Detect which cell encompasses the target text, then output its [X, Y] center coordinate. 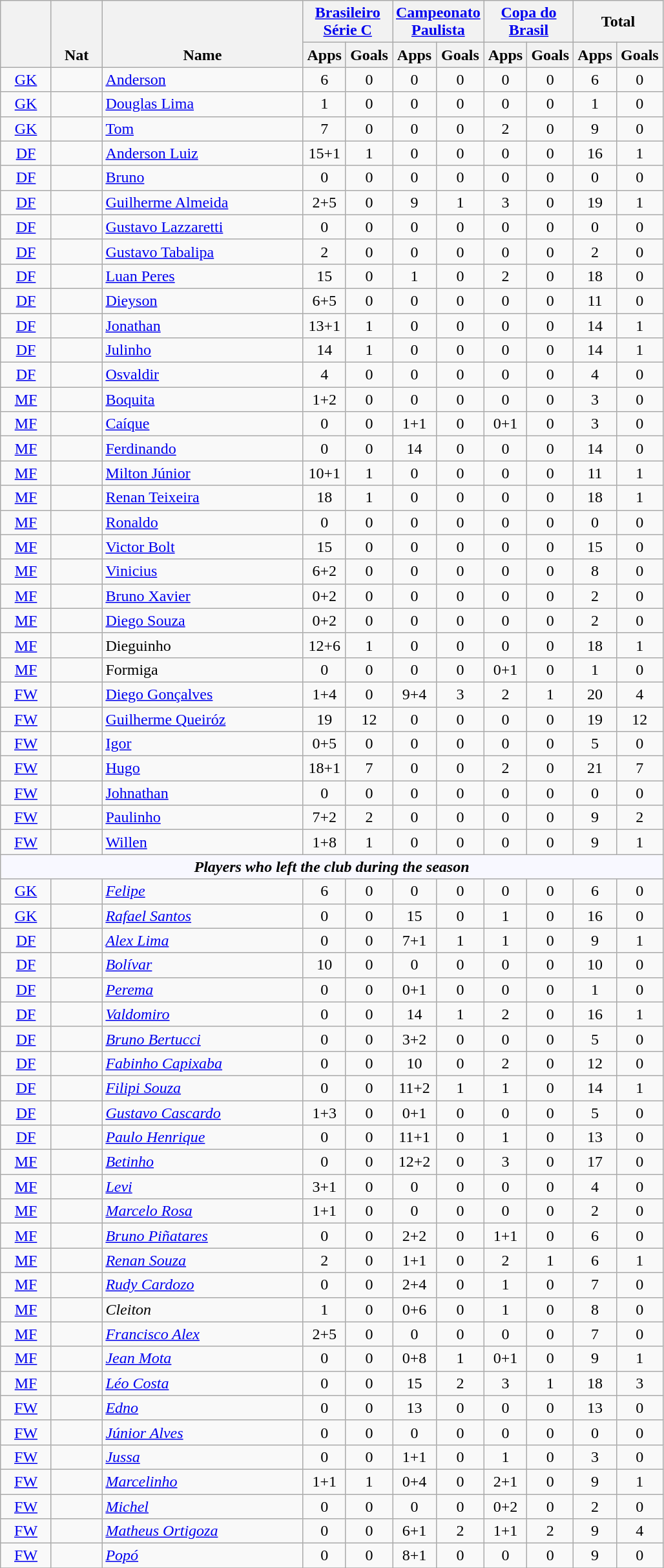
Filipi Souza [203, 1088]
6+2 [324, 571]
7+1 [415, 940]
Marcelo Rosa [203, 1211]
Anderson [203, 79]
Betinho [203, 1162]
Gustavo Cascardo [203, 1112]
Perema [203, 990]
Douglas Lima [203, 104]
Anderson Luiz [203, 153]
Paulo Henrique [203, 1138]
2+4 [415, 1285]
Bruno Bertucci [203, 1039]
10+1 [324, 473]
Julinho [203, 350]
Paulinho [203, 818]
Edno [203, 1408]
Alex Lima [203, 940]
0+8 [415, 1359]
11+1 [415, 1138]
Osvaldir [203, 375]
Dieguinho [203, 645]
Dieyson [203, 301]
Léo Costa [203, 1383]
Name [203, 34]
Brasileiro Série C [348, 22]
Copa do Brasil [528, 22]
20 [596, 694]
Caíque [203, 424]
Ferdinando [203, 449]
Fabinho Capixaba [203, 1063]
Players who left the club during the season [332, 867]
1+3 [324, 1112]
17 [596, 1162]
Nat [76, 34]
Bruno Xavier [203, 596]
Bolívar [203, 965]
Boquita [203, 399]
0+4 [415, 1481]
Victor Bolt [203, 547]
Cleiton [203, 1309]
Renan Teixeira [203, 498]
Vinicius [203, 571]
Rudy Cardozo [203, 1285]
12+6 [324, 645]
Johnathan [203, 793]
Jean Mota [203, 1359]
12+2 [415, 1162]
Júnior Alves [203, 1432]
0+6 [415, 1309]
15+1 [324, 153]
Michel [203, 1507]
Total [619, 22]
6+5 [324, 301]
Marcelinho [203, 1481]
Jonathan [203, 325]
Campeonato Paulista [439, 22]
Diego Souza [203, 620]
Willen [203, 842]
Renan Souza [203, 1260]
1+8 [324, 842]
Francisco Alex [203, 1334]
3+1 [324, 1187]
Milton Júnior [203, 473]
Igor [203, 744]
Guilherme Almeida [203, 202]
3+2 [415, 1039]
Bruno Piñatares [203, 1236]
Matheus Ortigoza [203, 1531]
1+4 [324, 694]
Formiga [203, 670]
11+2 [415, 1088]
13+1 [324, 325]
0+5 [324, 744]
Tom [203, 129]
Jussa [203, 1457]
Ronaldo [203, 522]
1+2 [324, 399]
18+1 [324, 768]
Valdomiro [203, 1014]
8+1 [415, 1556]
Levi [203, 1187]
Guilherme Queiróz [203, 719]
9+4 [415, 694]
Luan Peres [203, 276]
2+1 [505, 1481]
Diego Gonçalves [203, 694]
Felipe [203, 891]
Bruno [203, 178]
Rafael Santos [203, 916]
Popó [203, 1556]
21 [596, 768]
7+2 [324, 818]
Gustavo Lazzaretti [203, 227]
Gustavo Tabalipa [203, 251]
6+1 [415, 1531]
Hugo [203, 768]
2+2 [415, 1236]
